Return the (x, y) coordinate for the center point of the cell that contains the specified text.  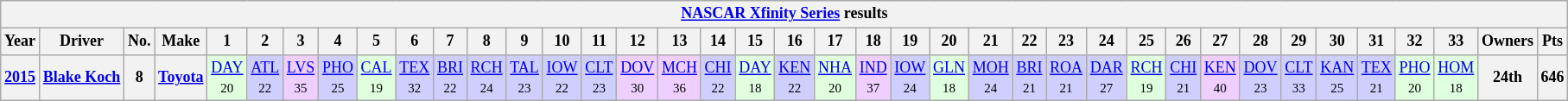
Blake Koch (81, 78)
16 (795, 41)
2 (265, 41)
IND37 (873, 78)
32 (1415, 41)
19 (911, 41)
CLT33 (1299, 78)
22 (1030, 41)
646 (1552, 78)
DOV23 (1260, 78)
MOH24 (990, 78)
ATL22 (265, 78)
Year (21, 41)
18 (873, 41)
9 (524, 41)
21 (990, 41)
10 (562, 41)
Pts (1552, 41)
28 (1260, 41)
13 (680, 41)
BRI22 (451, 78)
DOV30 (638, 78)
GLN18 (949, 78)
Toyota (181, 78)
KAN25 (1337, 78)
DAY20 (227, 78)
RCH24 (486, 78)
CHI22 (718, 78)
24 (1106, 41)
HOM18 (1457, 78)
24th (1508, 78)
CLT23 (600, 78)
15 (755, 41)
31 (1377, 41)
PHO25 (339, 78)
KEN22 (795, 78)
TEX32 (415, 78)
Make (181, 41)
LVS35 (301, 78)
20 (949, 41)
Driver (81, 41)
27 (1220, 41)
TAL23 (524, 78)
NHA20 (835, 78)
25 (1146, 41)
26 (1184, 41)
7 (451, 41)
17 (835, 41)
11 (600, 41)
CAL19 (377, 78)
KEN40 (1220, 78)
NASCAR Xfinity Series results (784, 14)
DAY18 (755, 78)
DAR27 (1106, 78)
MCH36 (680, 78)
IOW24 (911, 78)
4 (339, 41)
5 (377, 41)
1 (227, 41)
29 (1299, 41)
3 (301, 41)
12 (638, 41)
6 (415, 41)
ROA21 (1066, 78)
2015 (21, 78)
No. (140, 41)
RCH19 (1146, 78)
IOW22 (562, 78)
33 (1457, 41)
PHO20 (1415, 78)
30 (1337, 41)
23 (1066, 41)
CHI21 (1184, 78)
TEX21 (1377, 78)
14 (718, 41)
Owners (1508, 41)
BRI21 (1030, 78)
